Find where the given text appears and provide that cell's center as [x, y] coordinate. 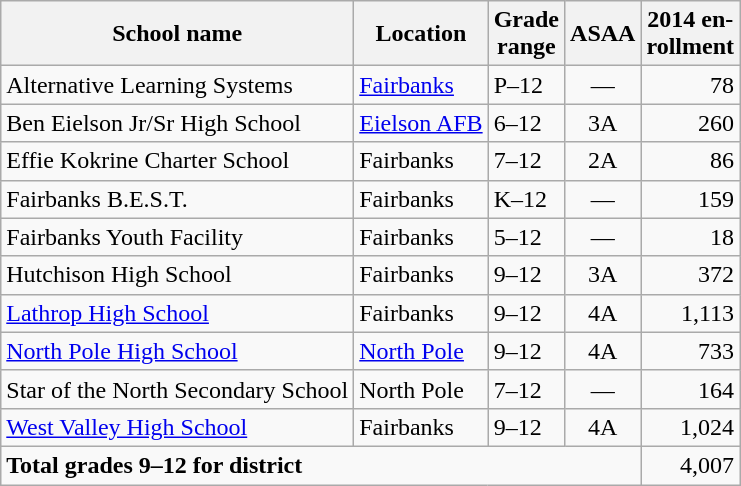
260 [690, 123]
6–12 [526, 123]
School name [178, 34]
Alternative Learning Systems [178, 85]
Hutchison High School [178, 275]
Eielson AFB [421, 123]
Total grades 9–12 for district [321, 465]
164 [690, 389]
ASAA [603, 34]
159 [690, 199]
733 [690, 351]
86 [690, 161]
K–12 [526, 199]
78 [690, 85]
2A [603, 161]
Graderange [526, 34]
5–12 [526, 237]
Star of the North Secondary School [178, 389]
West Valley High School [178, 427]
4,007 [690, 465]
Fairbanks Youth Facility [178, 237]
1,024 [690, 427]
P–12 [526, 85]
Effie Kokrine Charter School [178, 161]
18 [690, 237]
2014 en-rollment [690, 34]
1,113 [690, 313]
Ben Eielson Jr/Sr High School [178, 123]
Lathrop High School [178, 313]
372 [690, 275]
Location [421, 34]
North Pole High School [178, 351]
Fairbanks B.E.S.T. [178, 199]
